Scan for the cell matching the given text and deliver its [x, y] coordinate at center. 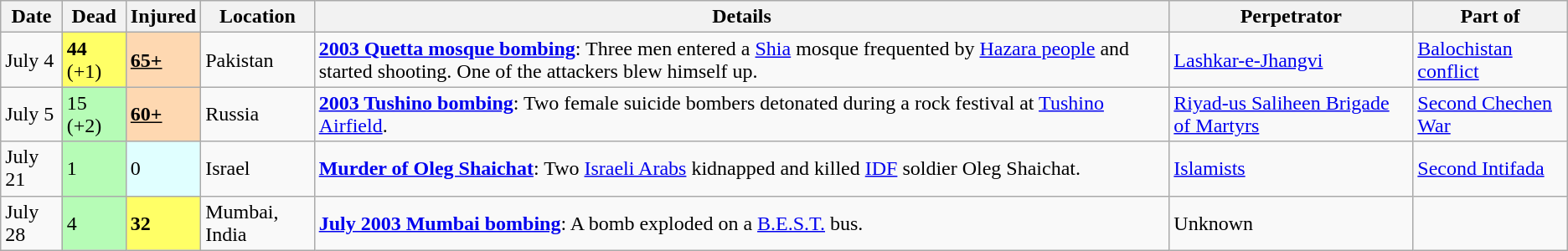
July 4 [32, 60]
15 (+2) [94, 114]
2003 Tushino bombing: Two female suicide bombers detonated during a rock festival at Tushino Airfield. [742, 114]
July 2003 Mumbai bombing: A bomb exploded on a B.E.S.T. bus. [742, 223]
Mumbai, India [258, 223]
Second Intifada [1490, 169]
Balochistan conflict [1490, 60]
July 5 [32, 114]
4 [94, 223]
July 28 [32, 223]
Part of [1490, 17]
Details [742, 17]
Pakistan [258, 60]
Injured [162, 17]
60+ [162, 114]
32 [162, 223]
Lashkar-e-Jhangvi [1292, 60]
Dead [94, 17]
Islamists [1292, 169]
Israel [258, 169]
Perpetrator [1292, 17]
Unknown [1292, 223]
Date [32, 17]
44 (+1) [94, 60]
2003 Quetta mosque bombing: Three men entered a Shia mosque frequented by Hazara people and started shooting. One of the attackers blew himself up. [742, 60]
Murder of Oleg Shaichat: Two Israeli Arabs kidnapped and killed IDF soldier Oleg Shaichat. [742, 169]
Riyad-us Saliheen Brigade of Martyrs [1292, 114]
Second Chechen War [1490, 114]
July 21 [32, 169]
1 [94, 169]
65+ [162, 60]
Location [258, 17]
0 [162, 169]
Russia [258, 114]
